Return the [X, Y] coordinate for the center point of the cell that contains the specified text.  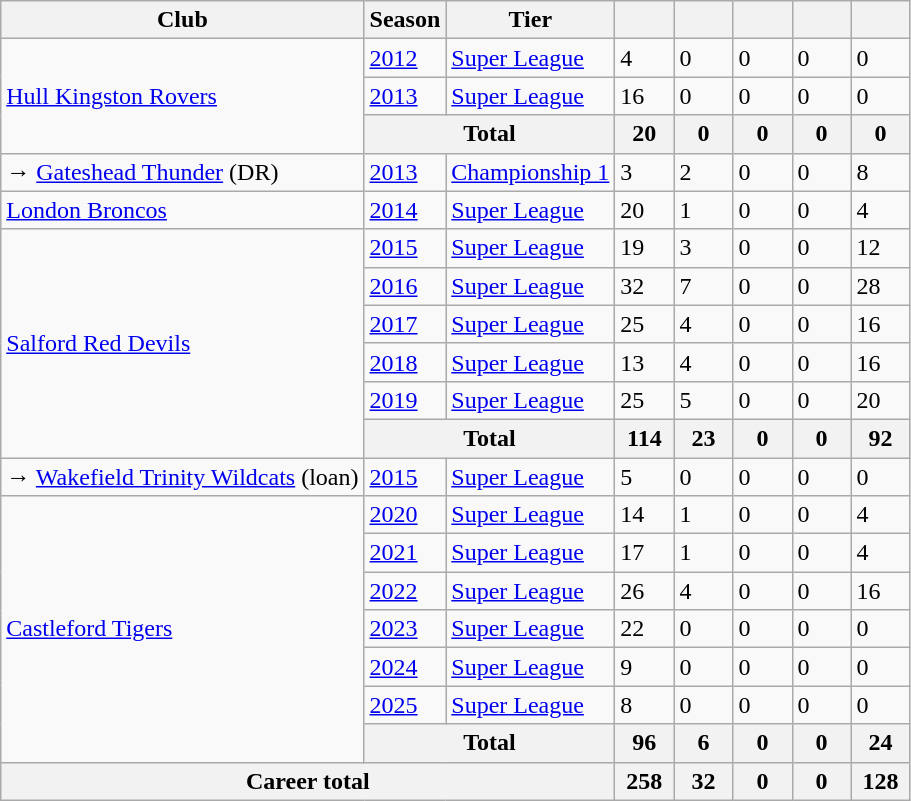
→ Wakefield Trinity Wildcats (loan) [182, 477]
2021 [405, 553]
13 [644, 362]
2012 [405, 58]
2016 [405, 286]
12 [880, 248]
7 [704, 286]
2020 [405, 515]
114 [644, 438]
26 [644, 591]
258 [644, 781]
Championship 1 [530, 172]
6 [704, 743]
Salford Red Devils [182, 343]
22 [644, 629]
92 [880, 438]
128 [880, 781]
2024 [405, 667]
London Broncos [182, 210]
2025 [405, 705]
Castleford Tigers [182, 629]
Season [405, 20]
2018 [405, 362]
→ Gateshead Thunder (DR) [182, 172]
23 [704, 438]
2017 [405, 324]
Hull Kingston Rovers [182, 96]
2023 [405, 629]
9 [644, 667]
2022 [405, 591]
2014 [405, 210]
Career total [308, 781]
96 [644, 743]
28 [880, 286]
14 [644, 515]
2 [704, 172]
Club [182, 20]
17 [644, 553]
24 [880, 743]
Tier [530, 20]
2019 [405, 400]
19 [644, 248]
